Determine the (x, y) coordinate at the center of the cell enclosing the given text.  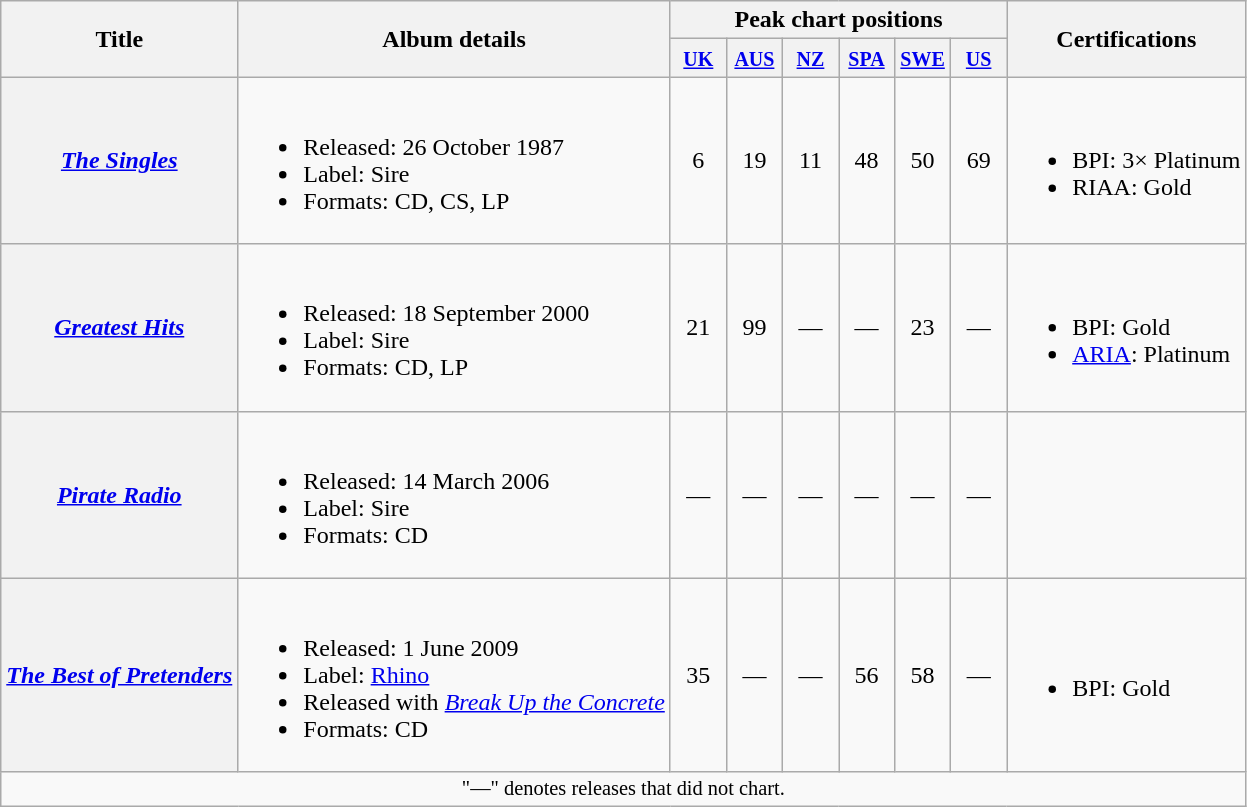
Greatest Hits (120, 328)
BPI: Gold (1126, 675)
Peak chart positions (838, 20)
BPI: 3× PlatinumRIAA: Gold (1126, 160)
Released: 18 September 2000Label: SireFormats: CD, LP (454, 328)
69 (979, 160)
Released: 14 March 2006Label: SireFormats: CD (454, 494)
50 (923, 160)
BPI: GoldARIA: Platinum (1126, 328)
AUS (754, 58)
99 (754, 328)
The Best of Pretenders (120, 675)
23 (923, 328)
6 (698, 160)
19 (754, 160)
11 (810, 160)
21 (698, 328)
58 (923, 675)
SPA (866, 58)
"—" denotes releases that did not chart. (624, 789)
35 (698, 675)
Album details (454, 39)
Certifications (1126, 39)
Released: 1 June 2009Label: RhinoReleased with Break Up the ConcreteFormats: CD (454, 675)
Pirate Radio (120, 494)
56 (866, 675)
The Singles (120, 160)
48 (866, 160)
Title (120, 39)
Released: 26 October 1987Label: SireFormats: CD, CS, LP (454, 160)
UK (698, 58)
US (979, 58)
NZ (810, 58)
SWE (923, 58)
